Output the [X, Y] coordinate of the center of the cell containing the given text.  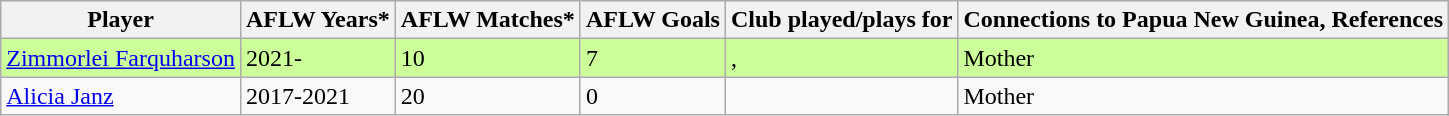
, [841, 58]
Alicia Janz [121, 96]
AFLW Years* [318, 20]
0 [652, 96]
10 [488, 58]
2017-2021 [318, 96]
Connections to Papua New Guinea, References [1204, 20]
2021- [318, 58]
20 [488, 96]
AFLW Goals [652, 20]
7 [652, 58]
AFLW Matches* [488, 20]
Zimmorlei Farquharson [121, 58]
Club played/plays for [841, 20]
Player [121, 20]
